Output the [x, y] coordinate of the center of the cell containing the given text.  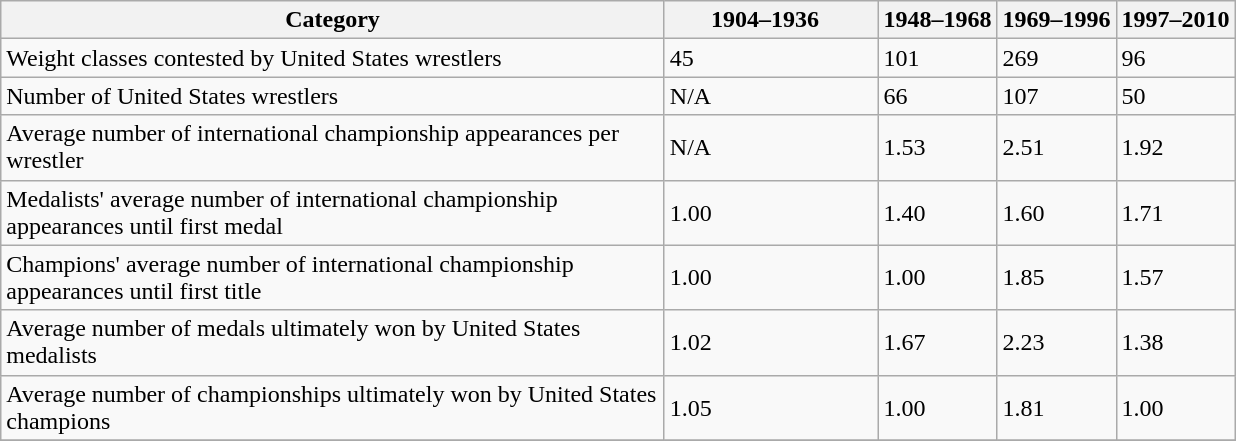
Category [333, 20]
50 [1176, 96]
Weight classes contested by United States wrestlers [333, 58]
1.67 [938, 342]
1904–1936 [771, 20]
1.92 [1176, 148]
1997–2010 [1176, 20]
1948–1968 [938, 20]
1.81 [1056, 408]
1.71 [1176, 212]
1.05 [771, 408]
45 [771, 58]
Champions' average number of international championship appearances until first title [333, 278]
66 [938, 96]
1.57 [1176, 278]
1.38 [1176, 342]
1969–1996 [1056, 20]
96 [1176, 58]
Average number of international championship appearances per wrestler [333, 148]
101 [938, 58]
Medalists' average number of international championship appearances until first medal [333, 212]
1.60 [1056, 212]
107 [1056, 96]
2.23 [1056, 342]
1.53 [938, 148]
1.40 [938, 212]
2.51 [1056, 148]
Number of United States wrestlers [333, 96]
Average number of championships ultimately won by United States champions [333, 408]
1.02 [771, 342]
Average number of medals ultimately won by United States medalists [333, 342]
269 [1056, 58]
1.85 [1056, 278]
